Detect which cell encompasses the target text, then output its [x, y] center coordinate. 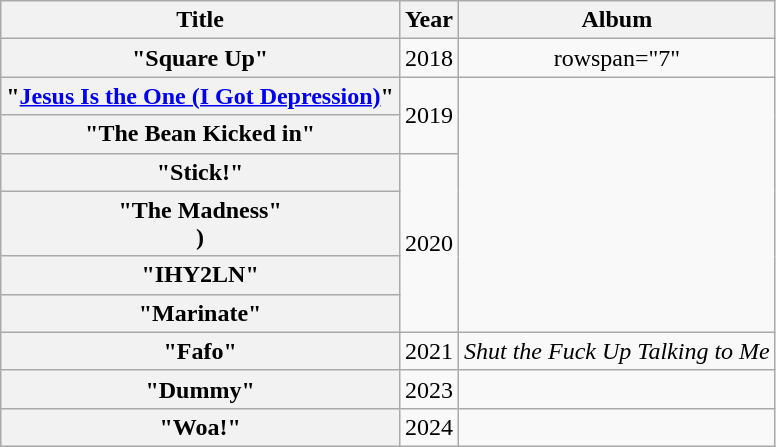
"Woa!" [200, 427]
"The Madness") [200, 224]
Album [616, 20]
2018 [428, 58]
"Jesus Is the One (I Got Depression)" [200, 96]
rowspan="7" [616, 58]
Title [200, 20]
"Marinate" [200, 313]
Shut the Fuck Up Talking to Me [616, 351]
2023 [428, 389]
2021 [428, 351]
"Dummy" [200, 389]
"IHY2LN" [200, 275]
"Fafo" [200, 351]
2019 [428, 115]
2020 [428, 242]
"The Bean Kicked in" [200, 134]
"Stick!" [200, 172]
Year [428, 20]
2024 [428, 427]
"Square Up" [200, 58]
